Extract the (x, y) coordinate from the center of the cell holding the provided text.  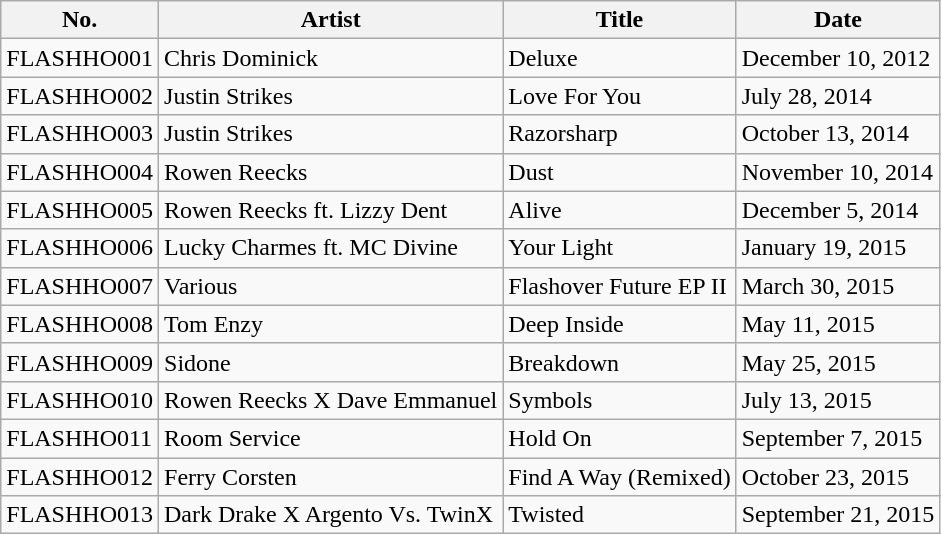
Chris Dominick (331, 58)
Ferry Corsten (331, 477)
Hold On (620, 438)
Sidone (331, 362)
Razorsharp (620, 134)
Breakdown (620, 362)
FLASHHO006 (80, 248)
December 10, 2012 (838, 58)
May 11, 2015 (838, 324)
Twisted (620, 515)
September 7, 2015 (838, 438)
FLASHHO009 (80, 362)
Symbols (620, 400)
October 23, 2015 (838, 477)
Your Light (620, 248)
Room Service (331, 438)
FLASHHO011 (80, 438)
FLASHHO012 (80, 477)
May 25, 2015 (838, 362)
March 30, 2015 (838, 286)
September 21, 2015 (838, 515)
FLASHHO003 (80, 134)
Love For You (620, 96)
December 5, 2014 (838, 210)
Deluxe (620, 58)
July 28, 2014 (838, 96)
No. (80, 20)
FLASHHO010 (80, 400)
Dust (620, 172)
Rowen Reecks ft. Lizzy Dent (331, 210)
FLASHHO005 (80, 210)
January 19, 2015 (838, 248)
Lucky Charmes ft. MC Divine (331, 248)
Flashover Future EP II (620, 286)
Find A Way (Remixed) (620, 477)
FLASHHO013 (80, 515)
Deep Inside (620, 324)
FLASHHO007 (80, 286)
FLASHHO008 (80, 324)
FLASHHO002 (80, 96)
July 13, 2015 (838, 400)
Title (620, 20)
Dark Drake X Argento Vs. TwinX (331, 515)
Alive (620, 210)
FLASHHO004 (80, 172)
Artist (331, 20)
October 13, 2014 (838, 134)
Date (838, 20)
Tom Enzy (331, 324)
Various (331, 286)
FLASHHO001 (80, 58)
November 10, 2014 (838, 172)
Rowen Reecks (331, 172)
Rowen Reecks X Dave Emmanuel (331, 400)
